Pinpoint the cell where the given text exists, returning its [x, y] midpoint coordinate. 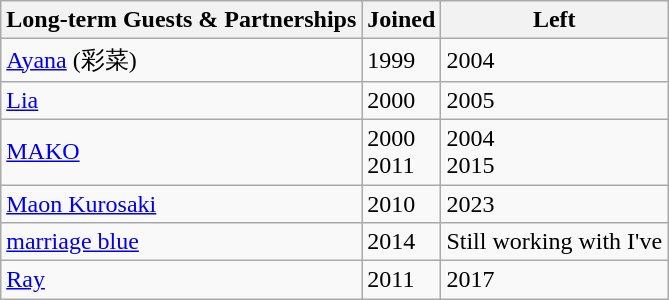
MAKO [182, 152]
2005 [554, 100]
Lia [182, 100]
20002011 [402, 152]
Still working with I've [554, 242]
2023 [554, 203]
2010 [402, 203]
Ray [182, 280]
2014 [402, 242]
2000 [402, 100]
Left [554, 20]
Maon Kurosaki [182, 203]
marriage blue [182, 242]
2011 [402, 280]
Joined [402, 20]
2004 [554, 60]
Ayana (彩菜) [182, 60]
20042015 [554, 152]
2017 [554, 280]
1999 [402, 60]
Long-term Guests & Partnerships [182, 20]
